Search for the cell housing the specified text and yield its (X, Y) center coordinate. 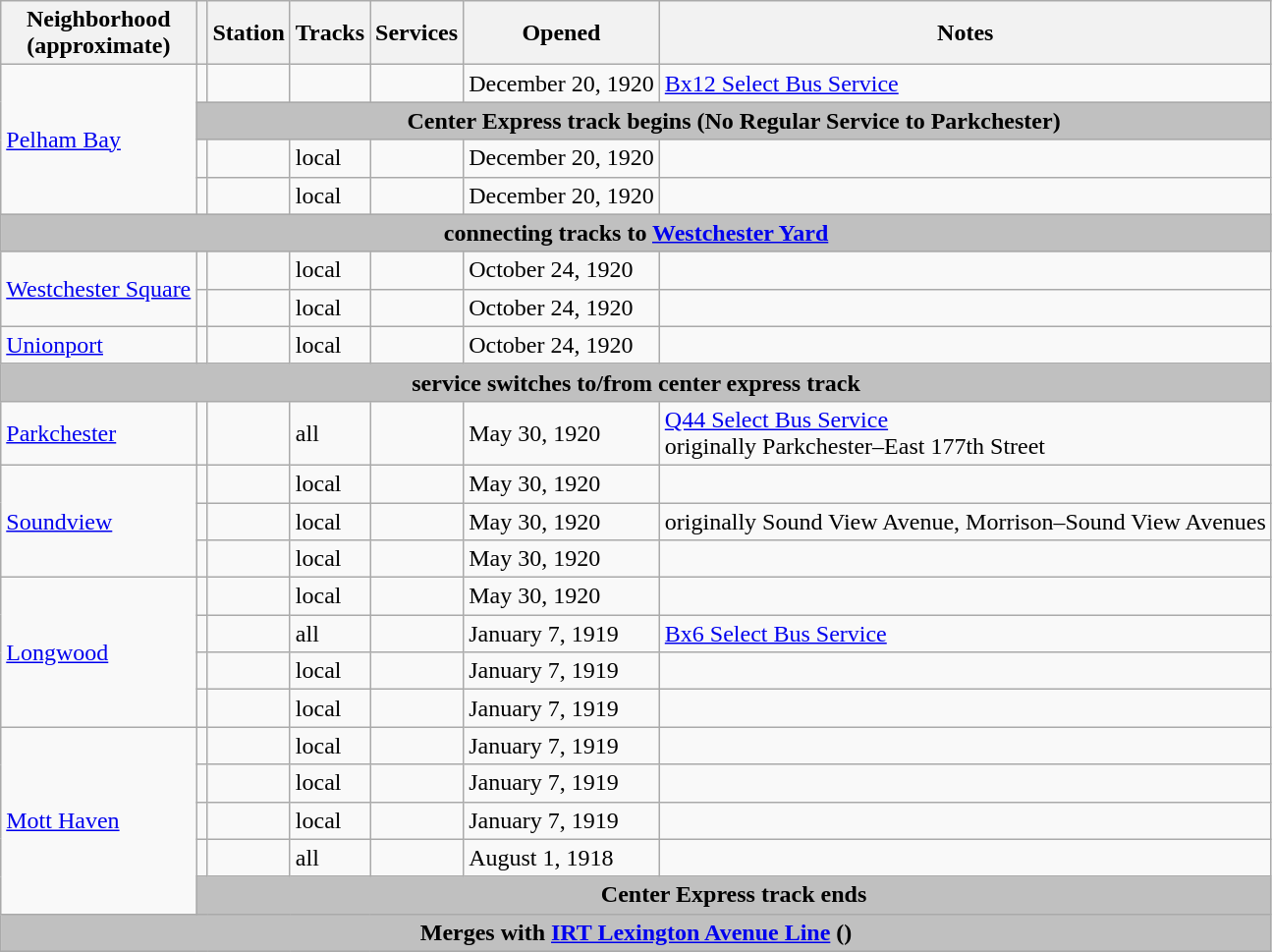
Pelham Bay (98, 140)
Neighborhood(approximate) (98, 33)
Center Express track begins (No Regular Service to Parkchester) (735, 121)
Services (416, 33)
Opened (562, 33)
Q44 Select Bus Serviceoriginally Parkchester–East 177th Street (965, 432)
Notes (965, 33)
Station (249, 33)
Center Express track ends (735, 895)
Longwood (98, 652)
Bx6 Select Bus Service (965, 634)
Unionport (98, 345)
Westchester Square (98, 289)
service switches to/from center express track (636, 382)
Parkchester (98, 432)
originally Sound View Avenue, Morrison–Sound View Avenues (965, 522)
Merges with IRT Lexington Avenue Line () (636, 932)
August 1, 1918 (562, 858)
Bx12 Select Bus Service (965, 84)
Mott Haven (98, 820)
Tracks (330, 33)
connecting tracks to Westchester Yard (636, 233)
Soundview (98, 521)
